Provide the (X, Y) coordinate of the cell's center where the given text is located.  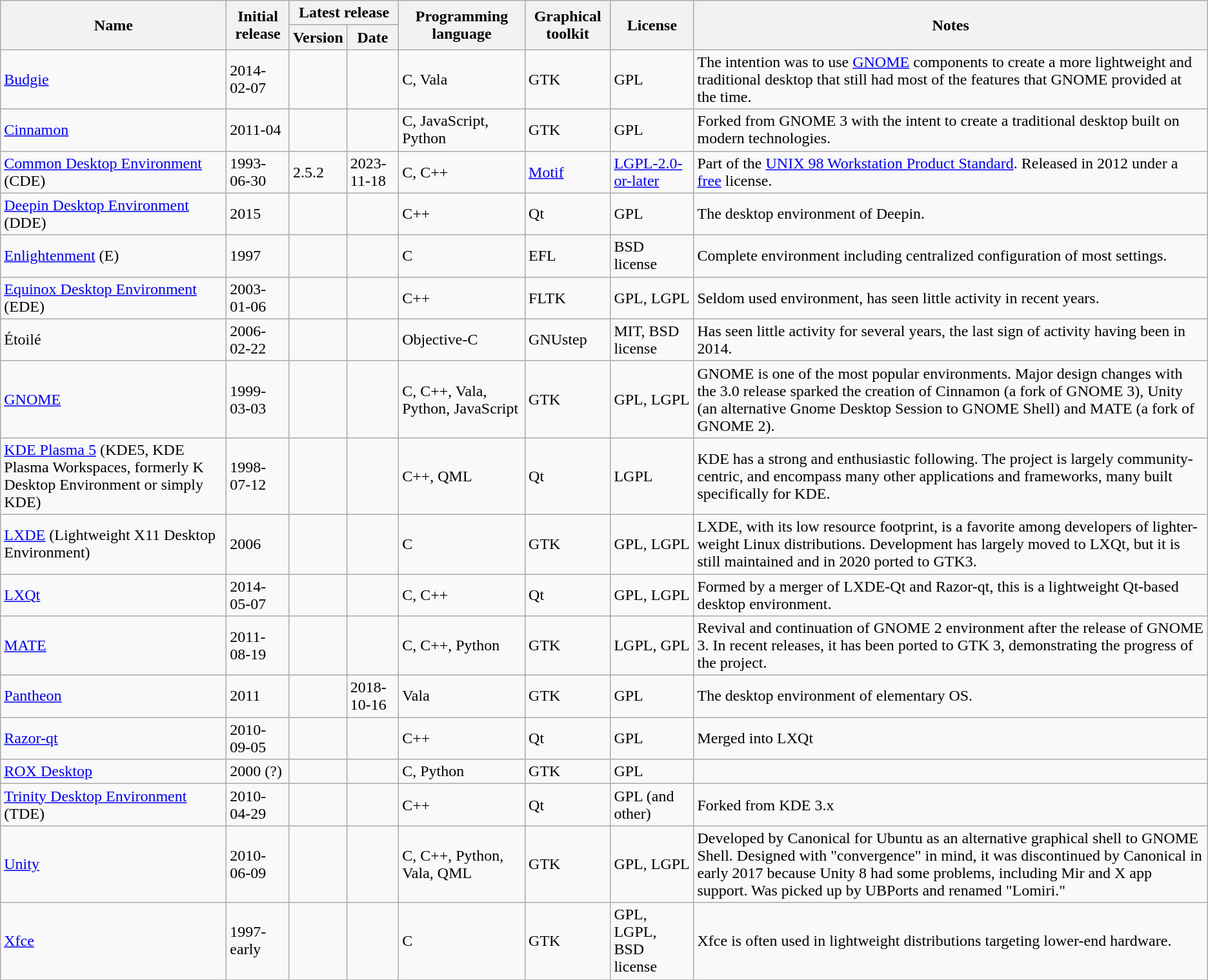
EFL (568, 255)
1993-06-30 (258, 172)
2006 (258, 544)
Forked from KDE 3.x (951, 805)
Xfce (114, 941)
1997 (258, 255)
LGPL-2.0-or-later (652, 172)
LGPL (652, 476)
Has seen little activity for several years, the last sign of activity having been in 2014. (951, 339)
Objective-C (462, 339)
1997-early (258, 941)
Razor-qt (114, 738)
Vala (462, 697)
GPL, LGPL, BSD license (652, 941)
LXDE (Lightweight X11 Desktop Environment) (114, 544)
MIT, BSD license (652, 339)
Name (114, 25)
MATE (114, 646)
BSD license (652, 255)
2011 (258, 697)
Deepin Desktop Environment (DDE) (114, 214)
Formed by a merger of LXDE-Qt and Razor-qt, this is a lightweight Qt-based desktop environment. (951, 595)
LXQt (114, 595)
Graphical toolkit (568, 25)
C, Vala (462, 79)
GNUstep (568, 339)
1998-07-12 (258, 476)
Motif (568, 172)
Notes (951, 25)
C, JavaScript, Python (462, 130)
1999-03-03 (258, 399)
2015 (258, 214)
Seldom used environment, has seen little activity in recent years. (951, 298)
The desktop environment of Deepin. (951, 214)
2000 (?) (258, 772)
C, C++, Python, Vala, QML (462, 865)
2014-05-07 (258, 595)
Equinox Desktop Environment (EDE) (114, 298)
Forked from GNOME 3 with the intent to create a traditional desktop built on modern technologies. (951, 130)
2006-02-22 (258, 339)
2.5.2 (317, 172)
Trinity Desktop Environment (TDE) (114, 805)
LGPL, GPL (652, 646)
Unity (114, 865)
License (652, 25)
Common Desktop Environment (CDE) (114, 172)
2014-02-07 (258, 79)
Part of the UNIX 98 Workstation Product Standard. Released in 2012 under a free license. (951, 172)
Complete environment including centralized configuration of most settings. (951, 255)
Xfce is often used in lightweight distributions targeting lower-end hardware. (951, 941)
2018-10-16 (372, 697)
2023-11-18 (372, 172)
ROX Desktop (114, 772)
Étoilé (114, 339)
Enlightenment (E) (114, 255)
2010-04-29 (258, 805)
Date (372, 37)
Version (317, 37)
2011-04 (258, 130)
GPL (and other) (652, 805)
Budgie (114, 79)
C, C++, Vala, Python, JavaScript (462, 399)
C, C++, Python (462, 646)
The desktop environment of elementary OS. (951, 697)
2010-06-09 (258, 865)
Programming language (462, 25)
C++, QML (462, 476)
Cinnamon (114, 130)
Latest release (343, 13)
KDE Plasma 5 (KDE5, KDE Plasma Workspaces, formerly K Desktop Environment or simply KDE) (114, 476)
Initial release (258, 25)
Merged into LXQt (951, 738)
2011-08-19 (258, 646)
2010-09-05 (258, 738)
GNOME (114, 399)
2003-01-06 (258, 298)
FLTK (568, 298)
C, Python (462, 772)
Pantheon (114, 697)
